Return the [X, Y] coordinate for the center point of the cell that contains the specified text.  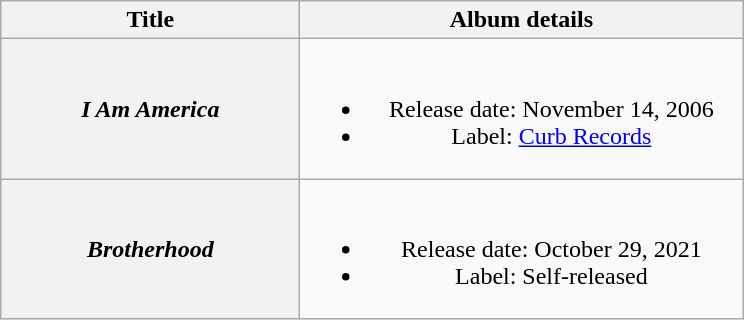
Release date: November 14, 2006Label: Curb Records [522, 109]
Release date: October 29, 2021Label: Self-released [522, 249]
Brotherhood [150, 249]
Title [150, 20]
I Am America [150, 109]
Album details [522, 20]
